Extract the (x, y) coordinate from the center of the cell holding the provided text.  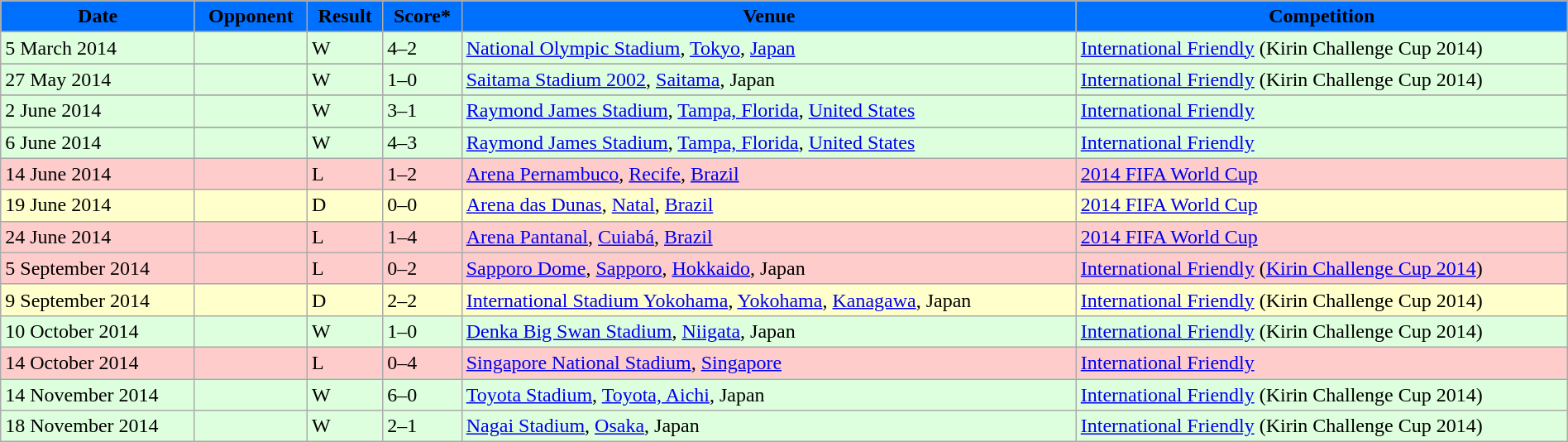
0–2 (423, 268)
4–3 (423, 142)
Arena das Dunas, Natal, Brazil (769, 205)
Nagai Stadium, Osaka, Japan (769, 426)
Score* (423, 17)
2–1 (423, 426)
10 October 2014 (98, 331)
18 November 2014 (98, 426)
5 March 2014 (98, 48)
Arena Pernambuco, Recife, Brazil (769, 174)
0–0 (423, 205)
Opponent (251, 17)
19 June 2014 (98, 205)
14 June 2014 (98, 174)
2–2 (423, 300)
International Stadium Yokohama, Yokohama, Kanagawa, Japan (769, 300)
5 September 2014 (98, 268)
9 September 2014 (98, 300)
14 October 2014 (98, 363)
Venue (769, 17)
Saitama Stadium 2002, Saitama, Japan (769, 79)
14 November 2014 (98, 395)
24 June 2014 (98, 237)
0–4 (423, 363)
Denka Big Swan Stadium, Niigata, Japan (769, 331)
Singapore National Stadium, Singapore (769, 363)
6 June 2014 (98, 142)
1–2 (423, 174)
6–0 (423, 395)
2 June 2014 (98, 111)
Arena Pantanal, Cuiabá, Brazil (769, 237)
Competition (1322, 17)
Sapporo Dome, Sapporo, Hokkaido, Japan (769, 268)
1–4 (423, 237)
Date (98, 17)
3–1 (423, 111)
Result (344, 17)
27 May 2014 (98, 79)
National Olympic Stadium, Tokyo, Japan (769, 48)
Toyota Stadium, Toyota, Aichi, Japan (769, 395)
4–2 (423, 48)
